Scan for the cell matching the given text and deliver its (x, y) coordinate at center. 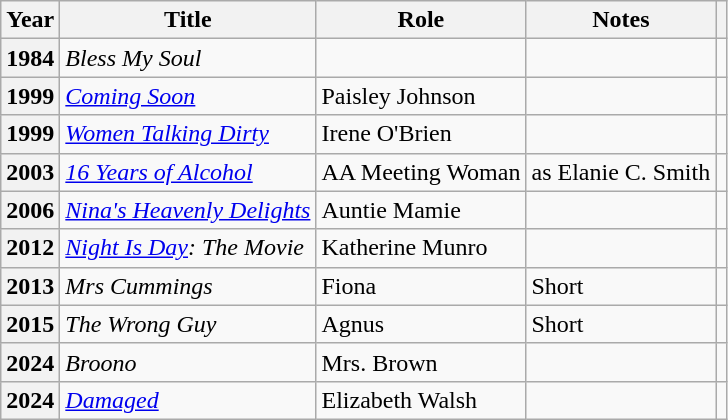
Mrs. Brown (421, 362)
Fiona (421, 286)
Paisley Johnson (421, 96)
Bless My Soul (188, 58)
Broono (188, 362)
Auntie Mamie (421, 210)
16 Years of Alcohol (188, 172)
Irene O'Brien (421, 134)
2013 (30, 286)
Year (30, 20)
Coming Soon (188, 96)
Nina's Heavenly Delights (188, 210)
Notes (621, 20)
2015 (30, 324)
The Wrong Guy (188, 324)
as Elanie C. Smith (621, 172)
Agnus (421, 324)
Damaged (188, 400)
Title (188, 20)
2003 (30, 172)
1984 (30, 58)
Night Is Day: The Movie (188, 248)
Katherine Munro (421, 248)
Women Talking Dirty (188, 134)
Role (421, 20)
AA Meeting Woman (421, 172)
Mrs Cummings (188, 286)
2006 (30, 210)
Elizabeth Walsh (421, 400)
2012 (30, 248)
